Identify which cell holds the provided text, then report its [X, Y] central coordinate. 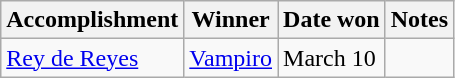
Notes [419, 20]
Rey de Reyes [92, 58]
Date won [332, 20]
Accomplishment [92, 20]
Winner [231, 20]
March 10 [332, 58]
Vampiro [231, 58]
